Identify which cell holds the provided text, then report its [X, Y] central coordinate. 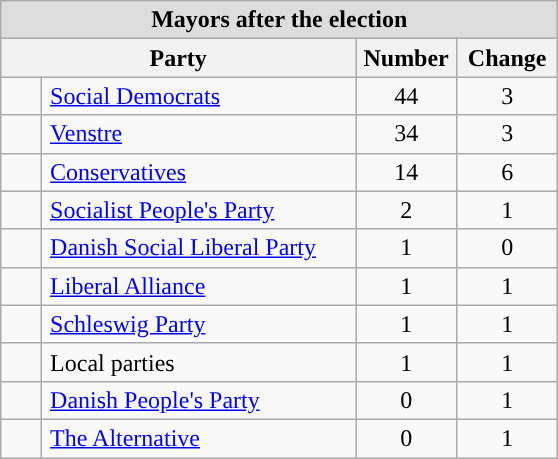
Number [406, 58]
Socialist People's Party [199, 210]
Mayors after the election [280, 20]
Local parties [199, 362]
Schleswig Party [199, 324]
Liberal Alliance [199, 286]
2 [406, 210]
Social Democrats [199, 96]
6 [508, 172]
34 [406, 134]
Danish Social Liberal Party [199, 248]
Danish People's Party [199, 400]
Change [508, 58]
Venstre [199, 134]
14 [406, 172]
Party [178, 58]
44 [406, 96]
The Alternative [199, 438]
Conservatives [199, 172]
